Detect which cell encompasses the target text, then output its [X, Y] center coordinate. 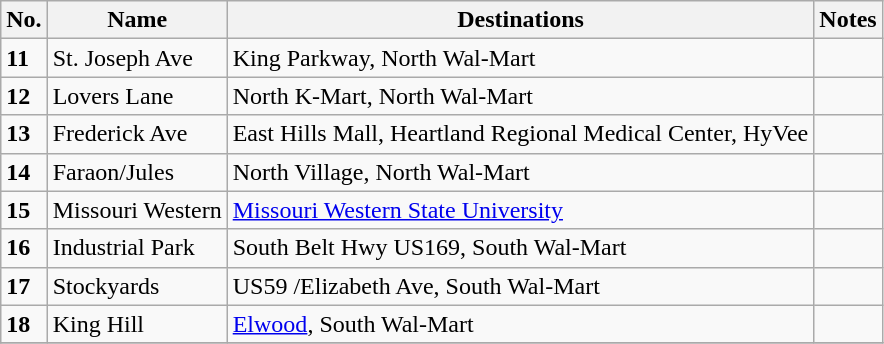
16 [24, 248]
Missouri Western State University [520, 210]
North K-Mart, North Wal-Mart [520, 96]
South Belt Hwy US169, South Wal-Mart [520, 248]
Frederick Ave [137, 134]
13 [24, 134]
11 [24, 58]
17 [24, 286]
East Hills Mall, Heartland Regional Medical Center, HyVee [520, 134]
18 [24, 324]
St. Joseph Ave [137, 58]
Notes [848, 20]
Faraon/Jules [137, 172]
No. [24, 20]
US59 /Elizabeth Ave, South Wal-Mart [520, 286]
Missouri Western [137, 210]
12 [24, 96]
King Parkway, North Wal-Mart [520, 58]
Destinations [520, 20]
14 [24, 172]
Elwood, South Wal-Mart [520, 324]
Stockyards [137, 286]
15 [24, 210]
North Village, North Wal-Mart [520, 172]
Industrial Park [137, 248]
Lovers Lane [137, 96]
King Hill [137, 324]
Name [137, 20]
